Locate the cell with the specified text and output its (x, y) center coordinate. 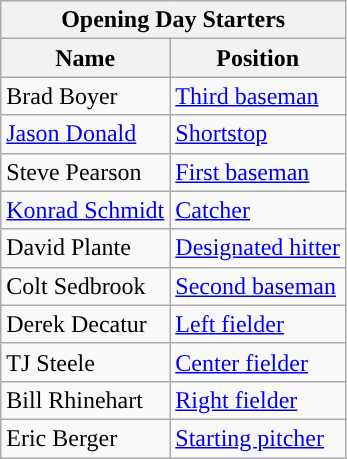
Konrad Schmidt (86, 210)
Left fielder (258, 324)
Bill Rhinehart (86, 400)
Right fielder (258, 400)
Second baseman (258, 286)
Steve Pearson (86, 172)
Opening Day Starters (174, 20)
Starting pitcher (258, 438)
Name (86, 58)
Shortstop (258, 134)
Colt Sedbrook (86, 286)
First baseman (258, 172)
Brad Boyer (86, 96)
Catcher (258, 210)
Designated hitter (258, 248)
Position (258, 58)
Derek Decatur (86, 324)
Third baseman (258, 96)
David Plante (86, 248)
Eric Berger (86, 438)
Center fielder (258, 362)
Jason Donald (86, 134)
TJ Steele (86, 362)
